Return (x, y) of the center of cell containing provided text 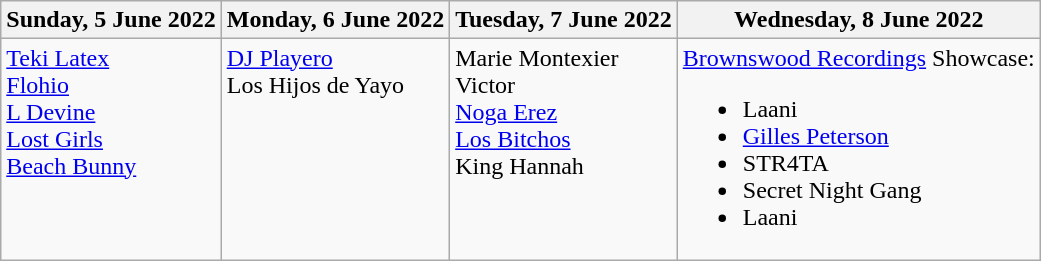
Monday, 6 June 2022 (335, 20)
Sunday, 5 June 2022 (111, 20)
Brownswood Recordings Showcase:LaaniGilles PetersonSTR4TASecret Night GangLaani (858, 150)
Teki LatexFlohioL DevineLost GirlsBeach Bunny (111, 150)
Marie MontexierVictorNoga ErezLos BitchosKing Hannah (564, 150)
DJ PlayeroLos Hijos de Yayo (335, 150)
Tuesday, 7 June 2022 (564, 20)
Wednesday, 8 June 2022 (858, 20)
